Pinpoint the cell where the given text exists, returning its [x, y] midpoint coordinate. 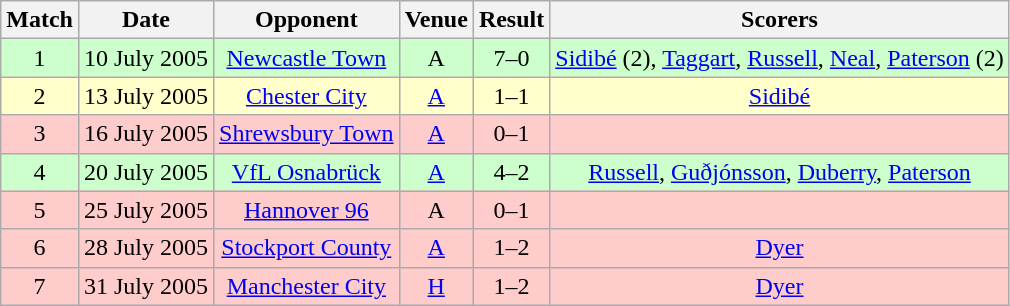
Date [146, 20]
VfL Osnabrück [307, 172]
Shrewsbury Town [307, 134]
31 July 2005 [146, 286]
Newcastle Town [307, 58]
Venue [436, 20]
Stockport County [307, 248]
Sidibé (2), Taggart, Russell, Neal, Paterson (2) [780, 58]
13 July 2005 [146, 96]
2 [40, 96]
16 July 2005 [146, 134]
4–2 [511, 172]
3 [40, 134]
7–0 [511, 58]
Result [511, 20]
5 [40, 210]
1–1 [511, 96]
Match [40, 20]
Hannover 96 [307, 210]
Sidibé [780, 96]
Opponent [307, 20]
Scorers [780, 20]
Manchester City [307, 286]
20 July 2005 [146, 172]
H [436, 286]
25 July 2005 [146, 210]
7 [40, 286]
Chester City [307, 96]
1 [40, 58]
6 [40, 248]
Russell, Guðjónsson, Duberry, Paterson [780, 172]
28 July 2005 [146, 248]
10 July 2005 [146, 58]
4 [40, 172]
